Return [X, Y] of the center of cell containing provided text 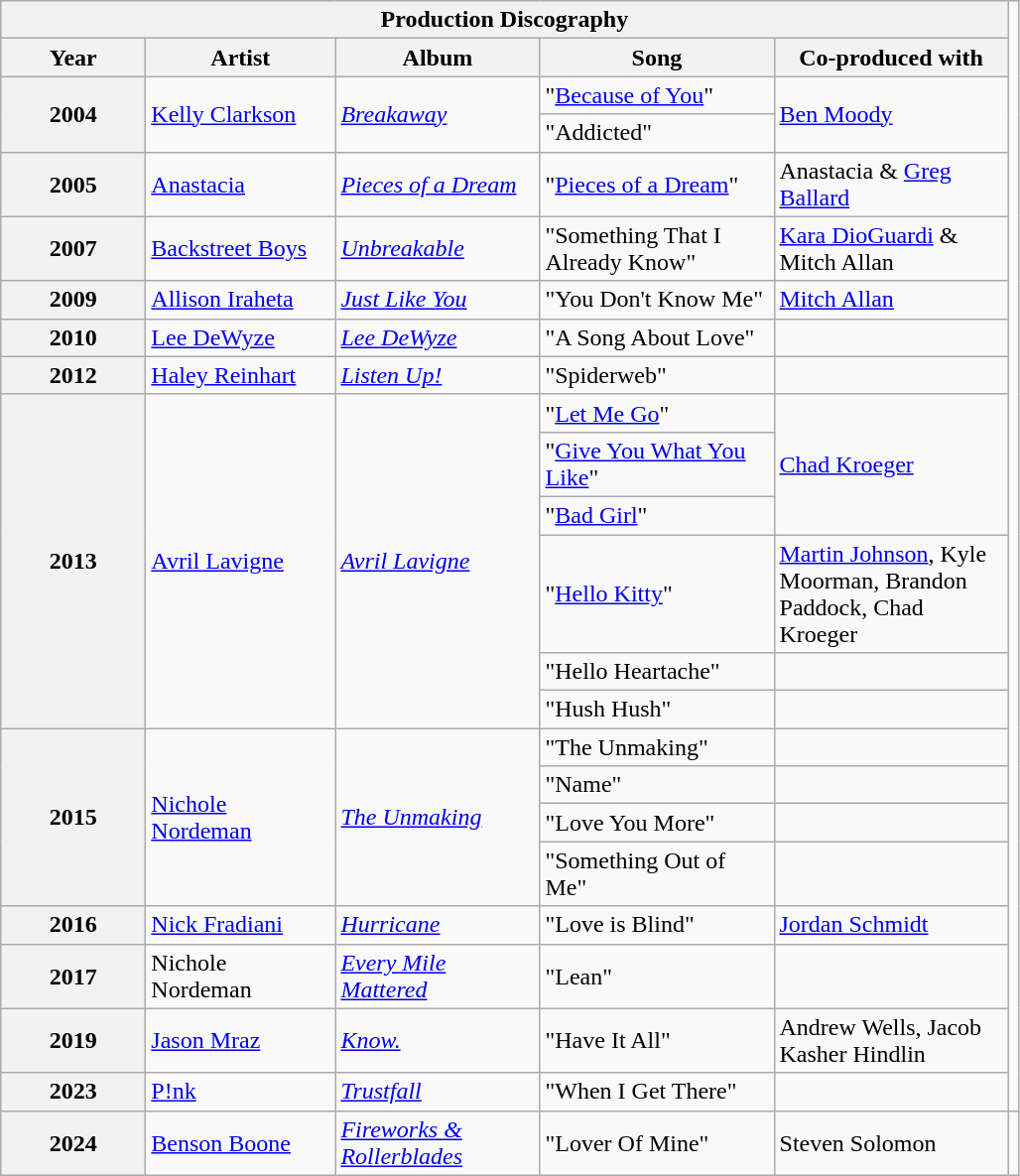
"Love is Blind" [657, 925]
"Pieces of a Dream" [657, 185]
2005 [73, 185]
Trustfall [438, 1092]
"Spiderweb" [657, 375]
Kara DioGuardi & Mitch Allan [891, 248]
Chad Kroeger [891, 464]
"Because of You" [657, 95]
2017 [73, 977]
Backstreet Boys [240, 248]
Allison Iraheta [240, 300]
"You Don't Know Me" [657, 300]
"The Unmaking" [657, 747]
"Give You What You Like" [657, 464]
Breakaway [438, 114]
Every Mile Mattered [438, 977]
The Unmaking [438, 818]
2023 [73, 1092]
2012 [73, 375]
Co-produced with [891, 58]
Kelly Clarkson [240, 114]
2009 [73, 300]
Haley Reinhart [240, 375]
Mitch Allan [891, 300]
"Let Me Go" [657, 413]
"Addicted" [657, 133]
Nick Fradiani [240, 925]
Anastacia [240, 185]
Jason Mraz [240, 1040]
Hurricane [438, 925]
Year [73, 58]
Production Discography [504, 20]
2019 [73, 1040]
2004 [73, 114]
Song [657, 58]
Unbreakable [438, 248]
Ben Moody [891, 114]
"Have It All" [657, 1040]
"Bad Girl" [657, 515]
P!nk [240, 1092]
Fireworks & Rollerblades [438, 1143]
"Love You More" [657, 823]
2010 [73, 337]
"Hello Heartache" [657, 672]
"Lover Of Mine" [657, 1143]
"When I Get There" [657, 1092]
Listen Up! [438, 375]
2016 [73, 925]
"A Song About Love" [657, 337]
Anastacia & Greg Ballard [891, 185]
Artist [240, 58]
Martin Johnson, Kyle Moorman, Brandon Paddock, Chad Kroeger [891, 593]
Pieces of a Dream [438, 185]
Jordan Schmidt [891, 925]
2013 [73, 561]
"Lean" [657, 977]
Know. [438, 1040]
"Hush Hush" [657, 710]
Steven Solomon [891, 1143]
2024 [73, 1143]
"Name" [657, 785]
Benson Boone [240, 1143]
2015 [73, 818]
Just Like You [438, 300]
Album [438, 58]
"Something That I Already Know" [657, 248]
2007 [73, 248]
"Something Out of Me" [657, 873]
Andrew Wells, Jacob Kasher Hindlin [891, 1040]
"Hello Kitty" [657, 593]
